For the text-containing cell, return its midpoint in (X, Y) coordinate format. 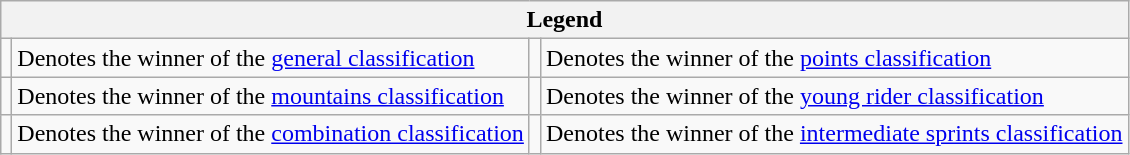
Denotes the winner of the young rider classification (834, 96)
Denotes the winner of the combination classification (271, 134)
Denotes the winner of the general classification (271, 58)
Legend (564, 20)
Denotes the winner of the mountains classification (271, 96)
Denotes the winner of the intermediate sprints classification (834, 134)
Denotes the winner of the points classification (834, 58)
